Capture the cell that displays the provided text and extract its [X, Y] central coordinate. 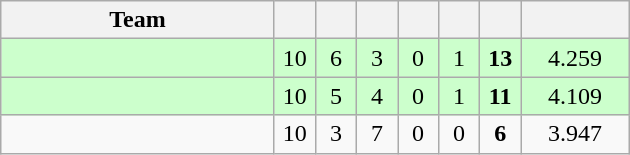
13 [500, 58]
3.947 [576, 134]
4.109 [576, 96]
11 [500, 96]
5 [336, 96]
4.259 [576, 58]
7 [376, 134]
4 [376, 96]
Team [138, 20]
